Return the [X, Y] coordinate for the center point of the cell that contains the specified text.  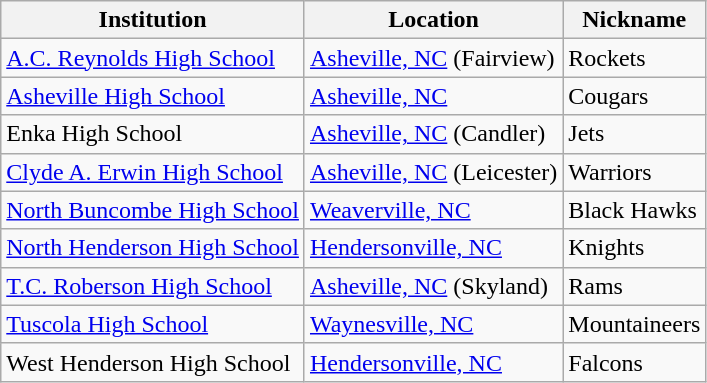
Warriors [634, 172]
Falcons [634, 362]
Asheville, NC [433, 96]
Mountaineers [634, 324]
Waynesville, NC [433, 324]
Location [433, 20]
Rams [634, 286]
North Henderson High School [153, 248]
Nickname [634, 20]
Rockets [634, 58]
T.C. Roberson High School [153, 286]
West Henderson High School [153, 362]
Knights [634, 248]
Cougars [634, 96]
Institution [153, 20]
Asheville, NC (Candler) [433, 134]
Jets [634, 134]
Tuscola High School [153, 324]
Asheville, NC (Skyland) [433, 286]
Enka High School [153, 134]
Black Hawks [634, 210]
North Buncombe High School [153, 210]
A.C. Reynolds High School [153, 58]
Asheville, NC (Leicester) [433, 172]
Weaverville, NC [433, 210]
Clyde A. Erwin High School [153, 172]
Asheville, NC (Fairview) [433, 58]
Asheville High School [153, 96]
